For the text-containing cell, return its midpoint in [x, y] coordinate format. 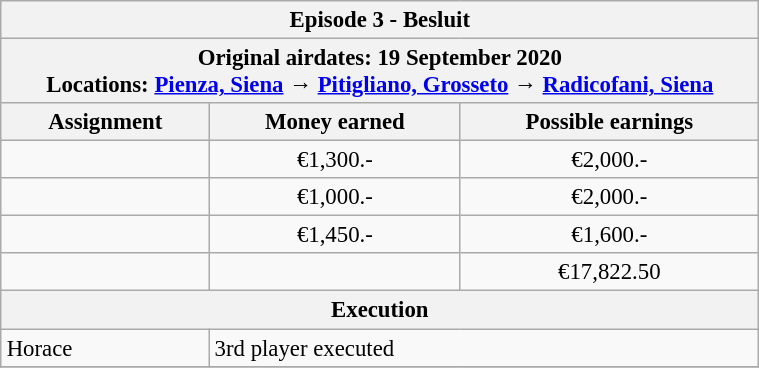
3rd player executed [484, 347]
Possible earnings [609, 122]
€1,300.- [334, 160]
Execution [380, 310]
€1,450.- [334, 235]
Episode 3 - Besluit [380, 20]
Horace [105, 347]
Original airdates: 19 September 2020Locations: Pienza, Siena → Pitigliano, Grosseto → Radicofani, Siena [380, 70]
Assignment [105, 122]
Money earned [334, 122]
€1,000.- [334, 197]
€17,822.50 [609, 272]
€1,600.- [609, 235]
